For the text-containing cell, return its midpoint in (x, y) coordinate format. 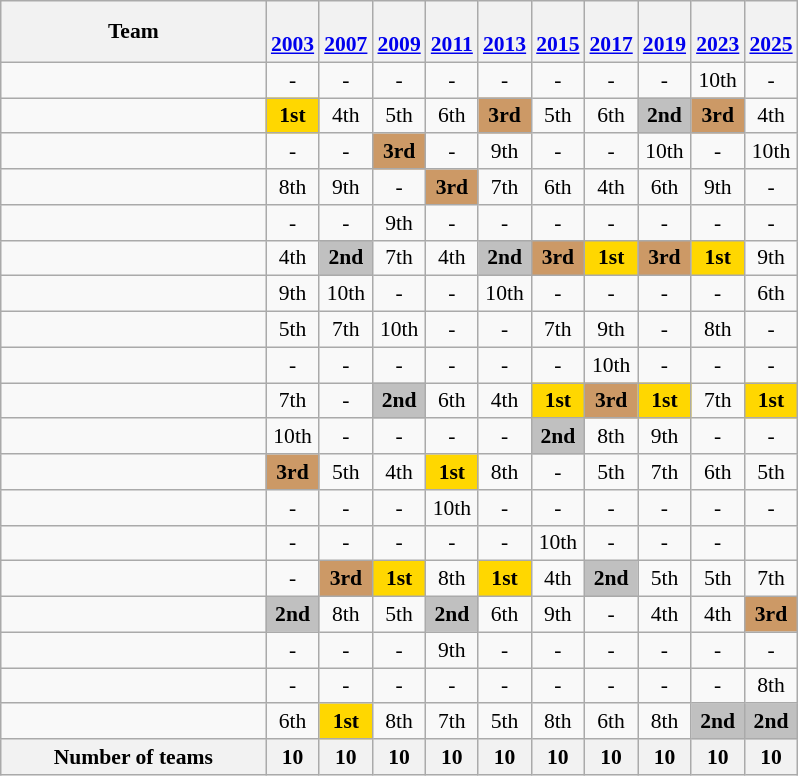
2017 (610, 32)
2025 (770, 32)
2019 (664, 32)
2009 (398, 32)
2013 (504, 32)
2023 (718, 32)
2007 (346, 32)
2015 (558, 32)
2003 (292, 32)
Team (134, 32)
Number of teams (134, 757)
2011 (452, 32)
